Scan for the cell matching the given text and deliver its (X, Y) coordinate at center. 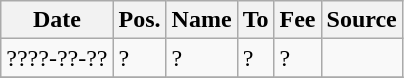
Pos. (140, 20)
????-??-?? (57, 58)
Name (202, 20)
Date (57, 20)
Fee (298, 20)
Source (362, 20)
To (256, 20)
